Pinpoint the cell where the given text exists, returning its [X, Y] midpoint coordinate. 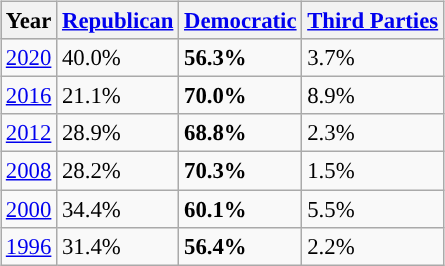
1.5% [373, 171]
28.2% [118, 171]
2.3% [373, 133]
2008 [29, 171]
2020 [29, 58]
Third Parties [373, 21]
40.0% [118, 58]
56.3% [240, 58]
8.9% [373, 96]
21.1% [118, 96]
70.3% [240, 171]
28.9% [118, 133]
Year [29, 21]
Republican [118, 21]
70.0% [240, 96]
5.5% [373, 209]
2012 [29, 133]
68.8% [240, 133]
Democratic [240, 21]
3.7% [373, 58]
60.1% [240, 209]
56.4% [240, 246]
34.4% [118, 209]
2.2% [373, 246]
2016 [29, 96]
1996 [29, 246]
31.4% [118, 246]
2000 [29, 209]
